Search for the cell housing the specified text and yield its [x, y] center coordinate. 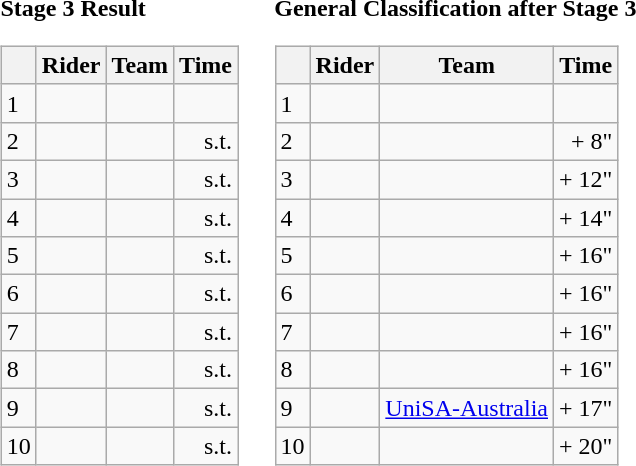
+ 20" [586, 446]
+ 17" [586, 408]
+ 8" [586, 141]
UniSA-Australia [467, 408]
+ 14" [586, 217]
+ 12" [586, 179]
